Identify which cell holds the provided text, then report its [X, Y] central coordinate. 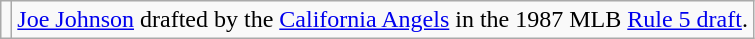
Joe Johnson drafted by the California Angels in the 1987 MLB Rule 5 draft. [383, 20]
